Locate the cell with the specified text and output its [X, Y] center coordinate. 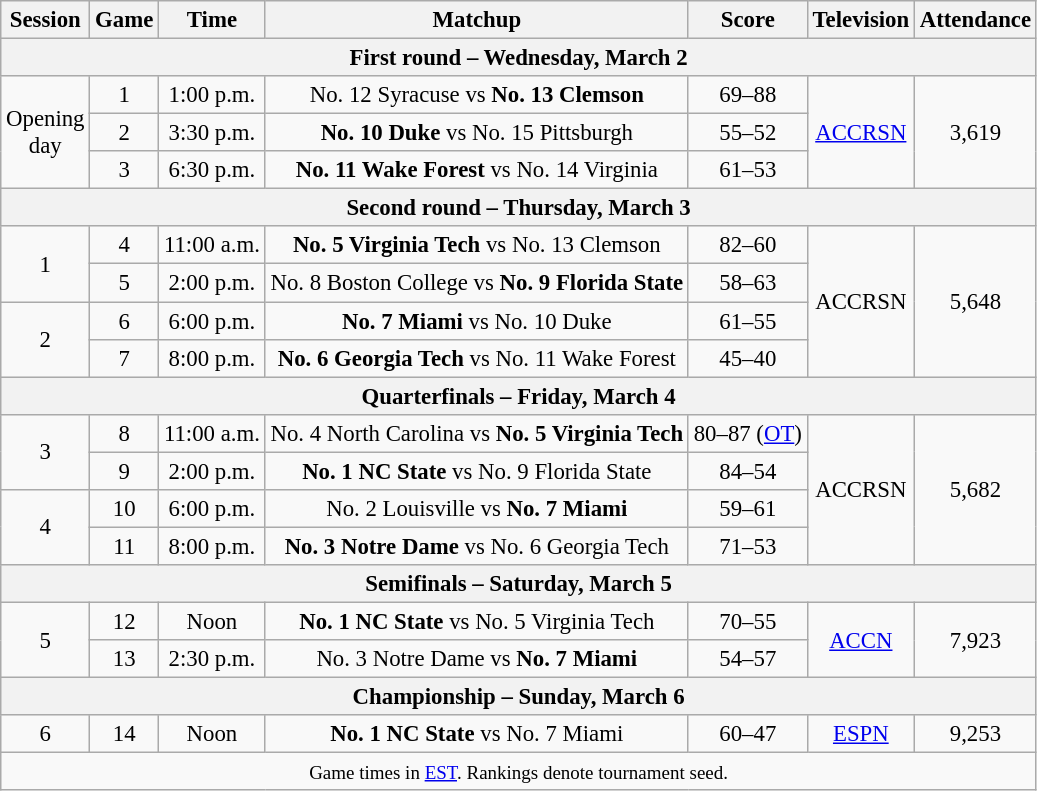
Score [748, 20]
Matchup [476, 20]
Session [46, 20]
Openingday [46, 132]
No. 11 Wake Forest vs No. 14 Virginia [476, 170]
7,923 [975, 640]
Championship – Sunday, March 6 [519, 697]
71–53 [748, 546]
69–88 [748, 95]
Game times in EST. Rankings denote tournament seed. [519, 772]
82–60 [748, 245]
58–63 [748, 283]
61–55 [748, 321]
First round – Wednesday, March 2 [519, 58]
61–53 [748, 170]
7 [124, 358]
No. 8 Boston College vs No. 9 Florida State [476, 283]
No. 10 Duke vs No. 15 Pittsburgh [476, 133]
No. 12 Syracuse vs No. 13 Clemson [476, 95]
No. 1 NC State vs No. 5 Virginia Tech [476, 621]
59–61 [748, 509]
ACCN [860, 640]
54–57 [748, 659]
80–87 (OT) [748, 433]
11 [124, 546]
45–40 [748, 358]
Game [124, 20]
55–52 [748, 133]
Time [212, 20]
No. 5 Virginia Tech vs No. 13 Clemson [476, 245]
Quarterfinals – Friday, March 4 [519, 396]
2:30 p.m. [212, 659]
No. 2 Louisville vs No. 7 Miami [476, 509]
Semifinals – Saturday, March 5 [519, 584]
No. 1 NC State vs No. 9 Florida State [476, 471]
No. 7 Miami vs No. 10 Duke [476, 321]
No. 6 Georgia Tech vs No. 11 Wake Forest [476, 358]
8 [124, 433]
9,253 [975, 734]
3:30 p.m. [212, 133]
Second round – Thursday, March 3 [519, 208]
Television [860, 20]
No. 3 Notre Dame vs No. 6 Georgia Tech [476, 546]
3,619 [975, 132]
ESPN [860, 734]
No. 4 North Carolina vs No. 5 Virginia Tech [476, 433]
6:30 p.m. [212, 170]
No. 3 Notre Dame vs No. 7 Miami [476, 659]
14 [124, 734]
5,648 [975, 301]
70–55 [748, 621]
1:00 p.m. [212, 95]
Attendance [975, 20]
5,682 [975, 489]
13 [124, 659]
84–54 [748, 471]
9 [124, 471]
60–47 [748, 734]
No. 1 NC State vs No. 7 Miami [476, 734]
12 [124, 621]
10 [124, 509]
